Search for the cell housing the specified text and yield its [x, y] center coordinate. 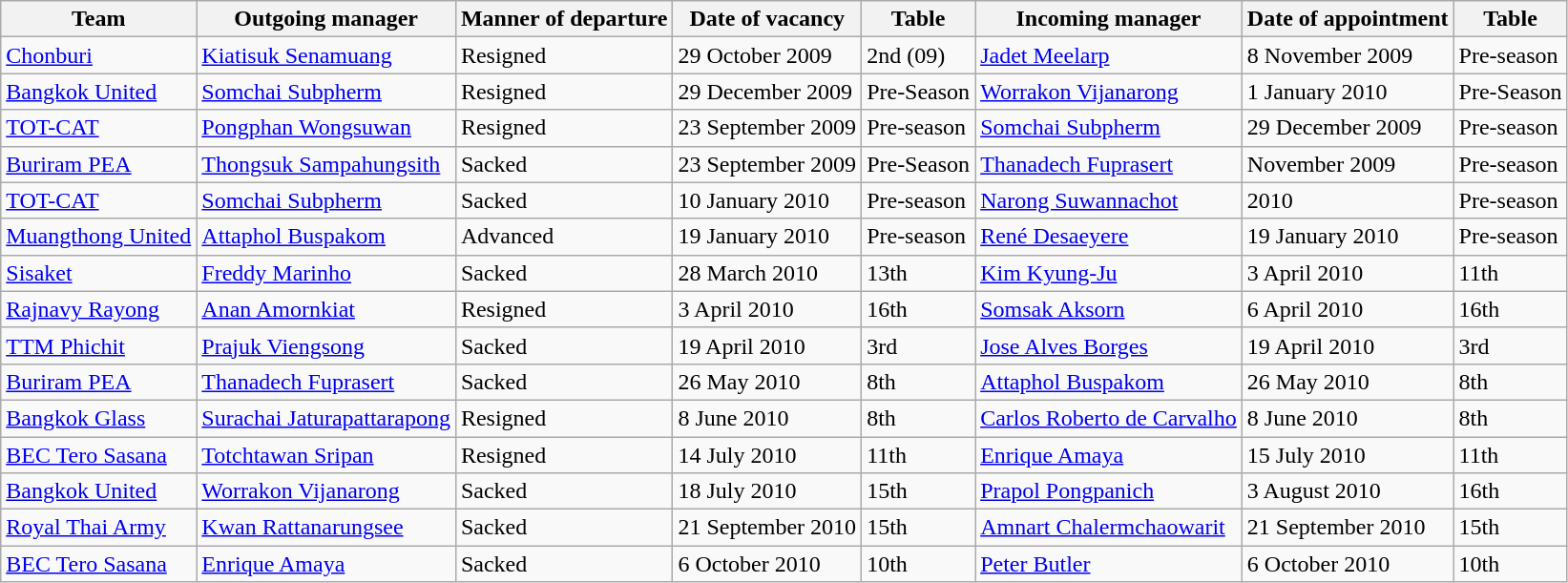
Surachai Jaturapattarapong [326, 418]
2010 [1348, 200]
Outgoing manager [326, 19]
Totchtawan Sripan [326, 455]
Anan Amornkiat [326, 309]
Date of appointment [1348, 19]
Incoming manager [1109, 19]
Sisaket [99, 273]
15 July 2010 [1348, 455]
Somsak Aksorn [1109, 309]
Kiatisuk Senamuang [326, 55]
Kim Kyung-Ju [1109, 273]
14 July 2010 [767, 455]
Muangthong United [99, 237]
Pongphan Wongsuwan [326, 128]
Freddy Marinho [326, 273]
3 August 2010 [1348, 491]
Prajuk Viengsong [326, 345]
Chonburi [99, 55]
Carlos Roberto de Carvalho [1109, 418]
Manner of departure [563, 19]
2nd (09) [918, 55]
Rajnavy Rayong [99, 309]
TTM Phichit [99, 345]
Jadet Meelarp [1109, 55]
6 April 2010 [1348, 309]
Team [99, 19]
1 January 2010 [1348, 92]
Advanced [563, 237]
8 November 2009 [1348, 55]
Jose Alves Borges [1109, 345]
18 July 2010 [767, 491]
Narong Suwannachot [1109, 200]
29 October 2009 [767, 55]
28 March 2010 [767, 273]
Amnart Chalermchaowarit [1109, 528]
November 2009 [1348, 164]
Royal Thai Army [99, 528]
13th [918, 273]
Bangkok Glass [99, 418]
10 January 2010 [767, 200]
Peter Butler [1109, 564]
Thongsuk Sampahungsith [326, 164]
René Desaeyere [1109, 237]
Kwan Rattanarungsee [326, 528]
Date of vacancy [767, 19]
Prapol Pongpanich [1109, 491]
